Scan for the cell matching the given text and deliver its (X, Y) coordinate at center. 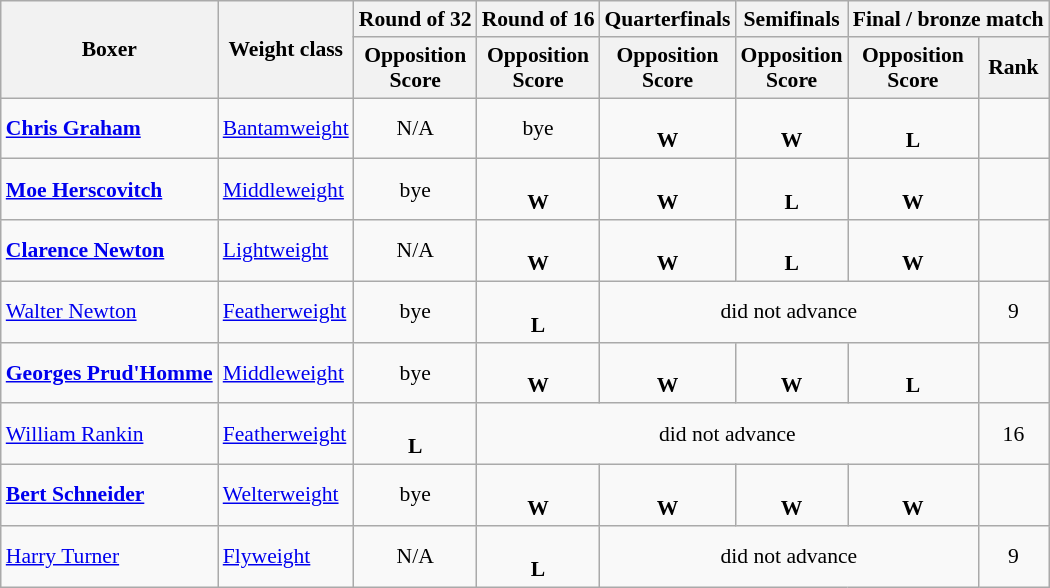
Lightweight (286, 250)
Boxer (110, 50)
Round of 16 (538, 19)
Rank (1013, 68)
Welterweight (286, 496)
Bantamweight (286, 128)
Flyweight (286, 556)
Weight class (286, 50)
16 (1013, 434)
Georges Prud'Homme (110, 372)
Walter Newton (110, 312)
Harry Turner (110, 556)
Final / bronze match (948, 19)
Semifinals (792, 19)
William Rankin (110, 434)
Bert Schneider (110, 496)
Quarterfinals (668, 19)
Clarence Newton (110, 250)
Round of 32 (416, 19)
Moe Herscovitch (110, 190)
Chris Graham (110, 128)
